Determine the [X, Y] coordinate at the center of the cell enclosing the given text.  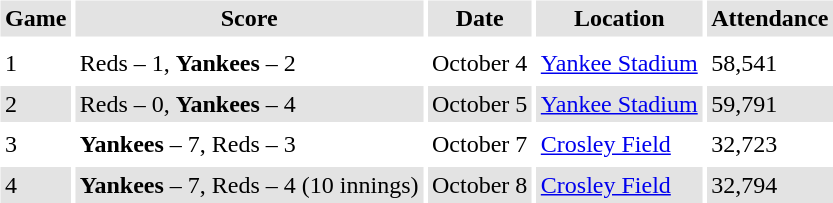
Game [35, 18]
October 4 [480, 64]
3 [35, 144]
1 [35, 64]
4 [35, 185]
Yankees – 7, Reds – 4 (10 innings) [249, 185]
32,794 [770, 185]
Score [249, 18]
Location [619, 18]
2 [35, 104]
October 8 [480, 185]
October 5 [480, 104]
October 7 [480, 144]
Attendance [770, 18]
58,541 [770, 64]
59,791 [770, 104]
Yankees – 7, Reds – 3 [249, 144]
32,723 [770, 144]
Date [480, 18]
Reds – 0, Yankees – 4 [249, 104]
Reds – 1, Yankees – 2 [249, 64]
